Search for the cell housing the specified text and yield its (x, y) center coordinate. 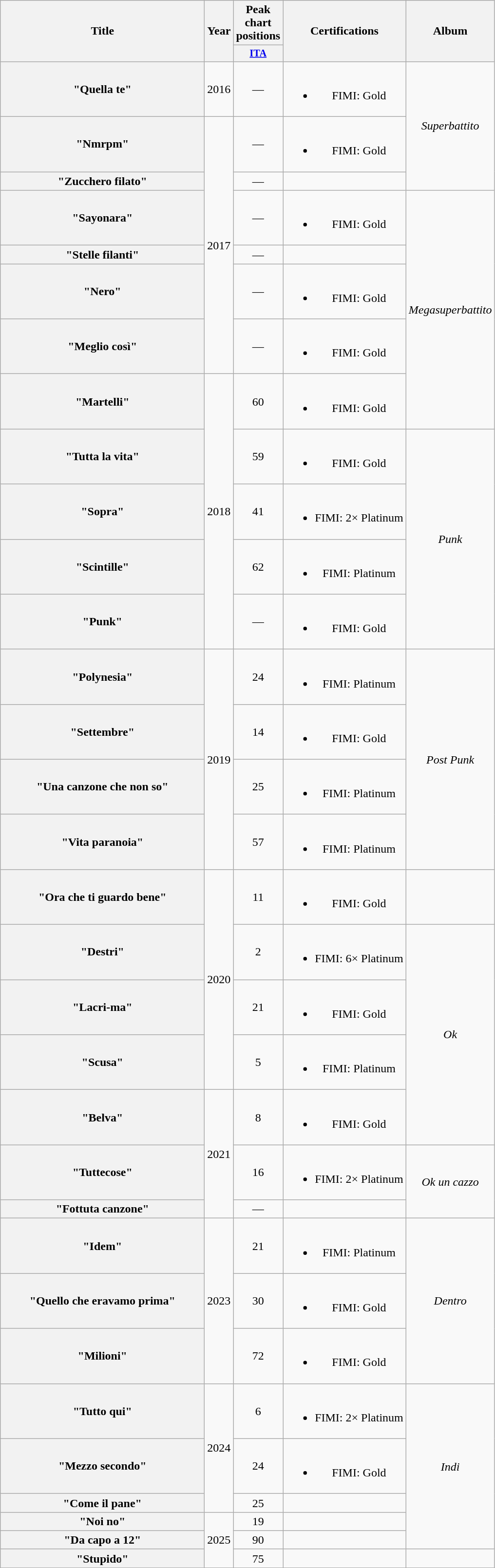
"Quello che eravamo prima" (102, 1301)
Certifications (345, 31)
14 (258, 731)
"Milioni" (102, 1356)
"Scintille" (102, 567)
"Belva" (102, 1117)
"Come il pane" (102, 1503)
Peak chart positions (258, 23)
8 (258, 1117)
72 (258, 1356)
2019 (219, 759)
"Stupido" (102, 1558)
5 (258, 1063)
Album (450, 31)
6 (258, 1411)
"Mezzo secondo" (102, 1466)
"Punk" (102, 621)
"Fottuta canzone" (102, 1209)
Megasuperbattito (450, 310)
"Polynesia" (102, 677)
"Una canzone che non so" (102, 787)
"Martelli" (102, 401)
"Tuttecose" (102, 1173)
Ok un cazzo (450, 1181)
Punk (450, 539)
30 (258, 1301)
19 (258, 1521)
FIMI: 6× Platinum (345, 952)
62 (258, 567)
"Tutto qui" (102, 1411)
2017 (219, 245)
2 (258, 952)
Year (219, 31)
"Idem" (102, 1246)
"Ora che ti guardo bene" (102, 897)
"Sopra" (102, 511)
"Scusa" (102, 1063)
Post Punk (450, 759)
2016 (219, 89)
2021 (219, 1154)
Dentro (450, 1301)
"Nero" (102, 291)
2024 (219, 1448)
"Meglio così" (102, 347)
"Destri" (102, 952)
2025 (219, 1540)
"Nmrpm" (102, 144)
ITA (258, 54)
"Settembre" (102, 731)
57 (258, 841)
"Zucchero filato" (102, 181)
90 (258, 1540)
"Vita paranoia" (102, 841)
"Stelle filanti" (102, 255)
"Tutta la vita" (102, 457)
"Lacri-ma" (102, 1007)
16 (258, 1173)
Ok (450, 1035)
59 (258, 457)
Superbattito (450, 126)
"Noi no" (102, 1521)
2018 (219, 511)
2023 (219, 1301)
11 (258, 897)
Indi (450, 1466)
"Da capo a 12" (102, 1540)
41 (258, 511)
Title (102, 31)
"Quella te" (102, 89)
"Sayonara" (102, 218)
60 (258, 401)
75 (258, 1558)
2020 (219, 979)
